Find where the given text appears and provide that cell's center as (x, y) coordinate. 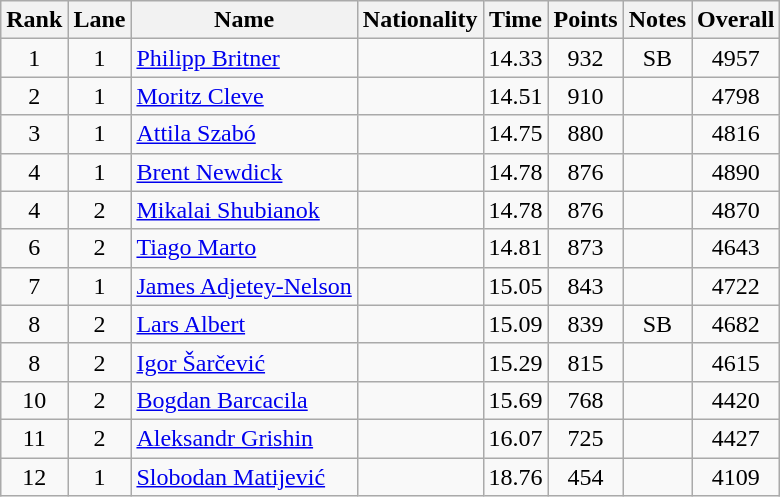
4957 (736, 58)
15.09 (516, 324)
Moritz Cleve (244, 96)
932 (586, 58)
Mikalai Shubianok (244, 210)
Lane (100, 20)
Igor Šarčević (244, 362)
Philipp Britner (244, 58)
James Adjetey-Nelson (244, 286)
Attila Szabó (244, 134)
4643 (736, 248)
Aleksandr Grishin (244, 438)
12 (34, 477)
15.29 (516, 362)
4109 (736, 477)
4870 (736, 210)
Bogdan Barcacila (244, 400)
Time (516, 20)
14.81 (516, 248)
3 (34, 134)
6 (34, 248)
4427 (736, 438)
454 (586, 477)
11 (34, 438)
10 (34, 400)
Lars Albert (244, 324)
Nationality (420, 20)
15.69 (516, 400)
15.05 (516, 286)
16.07 (516, 438)
Overall (736, 20)
7 (34, 286)
Brent Newdick (244, 172)
4890 (736, 172)
815 (586, 362)
910 (586, 96)
Notes (657, 20)
18.76 (516, 477)
Rank (34, 20)
Slobodan Matijević (244, 477)
Tiago Marto (244, 248)
Points (586, 20)
14.75 (516, 134)
14.51 (516, 96)
873 (586, 248)
839 (586, 324)
880 (586, 134)
768 (586, 400)
4682 (736, 324)
725 (586, 438)
843 (586, 286)
4816 (736, 134)
4420 (736, 400)
4798 (736, 96)
Name (244, 20)
14.33 (516, 58)
4722 (736, 286)
4615 (736, 362)
